Output the (x, y) coordinate of the center of the cell containing the given text.  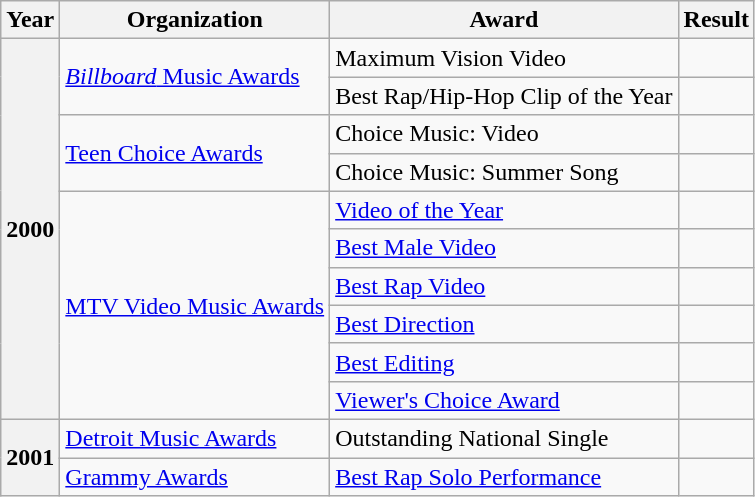
Teen Choice Awards (195, 153)
Organization (195, 20)
Outstanding National Single (504, 438)
Award (504, 20)
Maximum Vision Video (504, 58)
Result (716, 20)
2001 (30, 457)
2000 (30, 230)
Choice Music: Summer Song (504, 172)
Billboard Music Awards (195, 77)
MTV Video Music Awards (195, 305)
Best Direction (504, 324)
Best Rap Solo Performance (504, 477)
Choice Music: Video (504, 134)
Grammy Awards (195, 477)
Best Male Video (504, 248)
Best Editing (504, 362)
Viewer's Choice Award (504, 400)
Detroit Music Awards (195, 438)
Best Rap/Hip-Hop Clip of the Year (504, 96)
Year (30, 20)
Video of the Year (504, 210)
Best Rap Video (504, 286)
